Capture the cell that displays the provided text and extract its (X, Y) central coordinate. 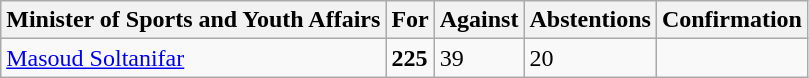
Against (479, 20)
Confirmation (732, 20)
225 (410, 58)
20 (590, 58)
Minister of Sports and Youth Affairs (194, 20)
39 (479, 58)
Masoud Soltanifar (194, 58)
Abstentions (590, 20)
For (410, 20)
